Return [x, y] of the center of cell containing provided text 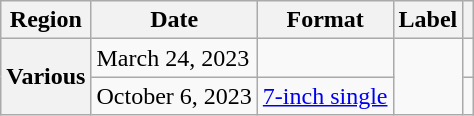
7-inch single [325, 96]
Format [325, 20]
Region [46, 20]
March 24, 2023 [174, 58]
October 6, 2023 [174, 96]
Label [428, 20]
Date [174, 20]
Various [46, 77]
